For the text-containing cell, return its midpoint in [X, Y] coordinate format. 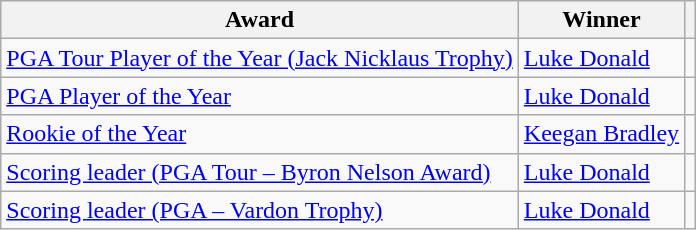
Winner [601, 20]
Scoring leader (PGA – Vardon Trophy) [260, 210]
PGA Player of the Year [260, 96]
Scoring leader (PGA Tour – Byron Nelson Award) [260, 172]
Rookie of the Year [260, 134]
Keegan Bradley [601, 134]
Award [260, 20]
PGA Tour Player of the Year (Jack Nicklaus Trophy) [260, 58]
